Output the (x, y) coordinate of the center of the cell containing the given text.  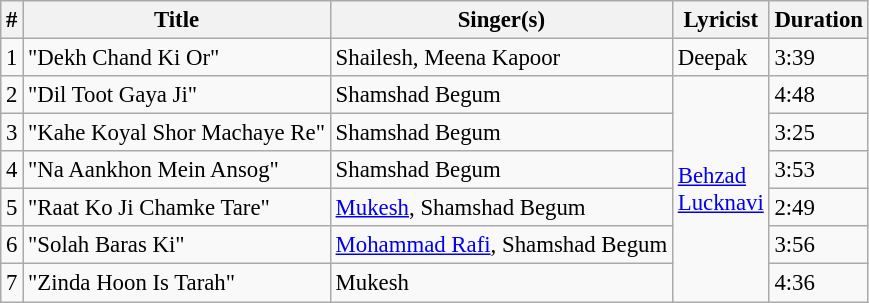
Singer(s) (501, 20)
Mohammad Rafi, Shamshad Begum (501, 245)
Deepak (720, 58)
4:48 (818, 95)
4:36 (818, 283)
Mukesh (501, 283)
4 (12, 170)
5 (12, 208)
# (12, 20)
"Dil Toot Gaya Ji" (177, 95)
3:39 (818, 58)
Mukesh, Shamshad Begum (501, 208)
"Kahe Koyal Shor Machaye Re" (177, 133)
2:49 (818, 208)
"Raat Ko Ji Chamke Tare" (177, 208)
"Zinda Hoon Is Tarah" (177, 283)
Lyricist (720, 20)
"Dekh Chand Ki Or" (177, 58)
Shailesh, Meena Kapoor (501, 58)
3:56 (818, 245)
3 (12, 133)
3:25 (818, 133)
"Na Aankhon Mein Ansog" (177, 170)
"Solah Baras Ki" (177, 245)
7 (12, 283)
BehzadLucknavi (720, 189)
Title (177, 20)
6 (12, 245)
Duration (818, 20)
3:53 (818, 170)
2 (12, 95)
1 (12, 58)
